Pinpoint the cell where the given text exists, returning its [X, Y] midpoint coordinate. 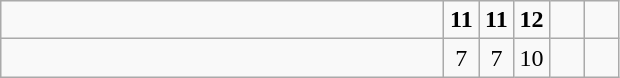
12 [532, 20]
10 [532, 58]
